For the text-containing cell, return its midpoint in [x, y] coordinate format. 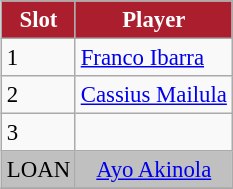
Player [154, 20]
Cassius Mailula [154, 95]
2 [39, 95]
1 [39, 58]
LOAN [39, 170]
Franco Ibarra [154, 58]
Ayo Akinola [154, 170]
3 [39, 133]
Slot [39, 20]
